Scan for the cell matching the given text and deliver its (X, Y) coordinate at center. 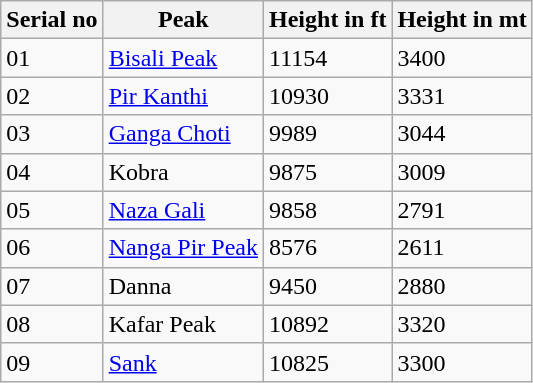
02 (52, 96)
9989 (328, 134)
3320 (462, 324)
Peak (183, 20)
Ganga Choti (183, 134)
05 (52, 210)
2791 (462, 210)
Danna (183, 286)
10825 (328, 362)
10892 (328, 324)
3400 (462, 58)
01 (52, 58)
Bisali Peak (183, 58)
3300 (462, 362)
3009 (462, 172)
Height in mt (462, 20)
04 (52, 172)
9450 (328, 286)
2611 (462, 248)
Nanga Pir Peak (183, 248)
Serial no (52, 20)
10930 (328, 96)
09 (52, 362)
3331 (462, 96)
06 (52, 248)
Kafar Peak (183, 324)
Height in ft (328, 20)
8576 (328, 248)
9875 (328, 172)
11154 (328, 58)
Kobra (183, 172)
9858 (328, 210)
3044 (462, 134)
08 (52, 324)
Naza Gali (183, 210)
07 (52, 286)
Pir Kanthi (183, 96)
Sank (183, 362)
03 (52, 134)
2880 (462, 286)
